Scan for the cell matching the given text and deliver its [x, y] coordinate at center. 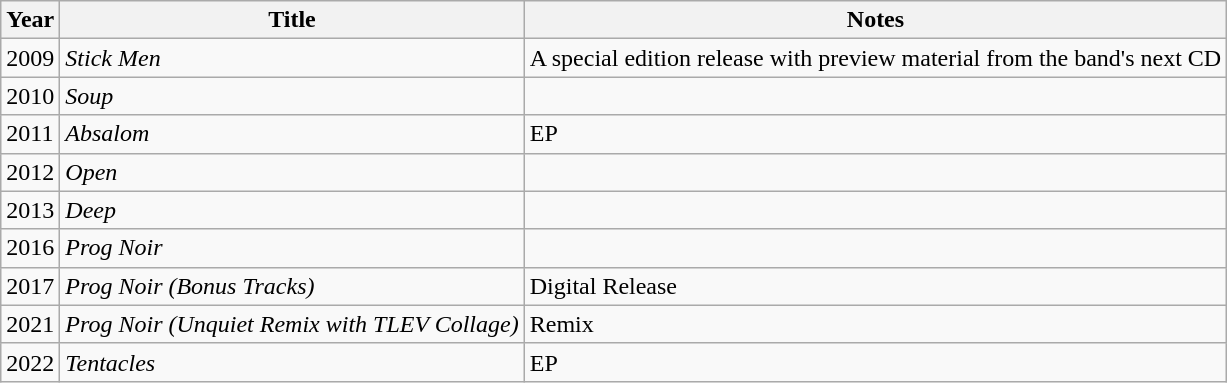
2021 [30, 324]
A special edition release with preview material from the band's next CD [876, 58]
Prog Noir (Bonus Tracks) [292, 286]
Notes [876, 20]
2010 [30, 96]
Open [292, 172]
Soup [292, 96]
2012 [30, 172]
Tentacles [292, 362]
Stick Men [292, 58]
Prog Noir [292, 248]
2011 [30, 134]
2017 [30, 286]
Year [30, 20]
Deep [292, 210]
Digital Release [876, 286]
Remix [876, 324]
Title [292, 20]
Prog Noir (Unquiet Remix with TLEV Collage) [292, 324]
2022 [30, 362]
Absalom [292, 134]
2016 [30, 248]
2013 [30, 210]
2009 [30, 58]
